For the text-containing cell, return its midpoint in [x, y] coordinate format. 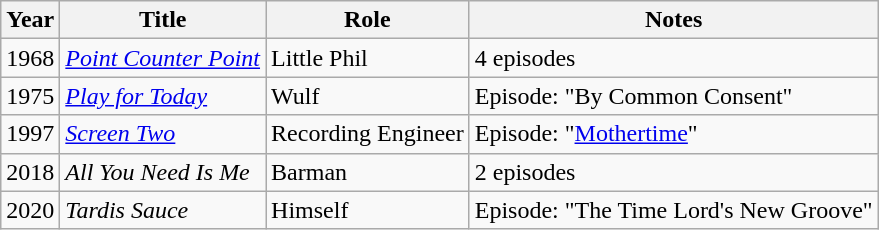
Title [163, 20]
Play for Today [163, 96]
Episode: "By Common Consent" [674, 96]
Notes [674, 20]
Year [30, 20]
Episode: "Mothertime" [674, 134]
1975 [30, 96]
Wulf [368, 96]
Role [368, 20]
Episode: "The Time Lord's New Groove" [674, 210]
Himself [368, 210]
2020 [30, 210]
Little Phil [368, 58]
2018 [30, 172]
Tardis Sauce [163, 210]
Recording Engineer [368, 134]
1968 [30, 58]
1997 [30, 134]
Point Counter Point [163, 58]
All You Need Is Me [163, 172]
2 episodes [674, 172]
Barman [368, 172]
Screen Two [163, 134]
4 episodes [674, 58]
